Capture the cell that displays the provided text and extract its (X, Y) central coordinate. 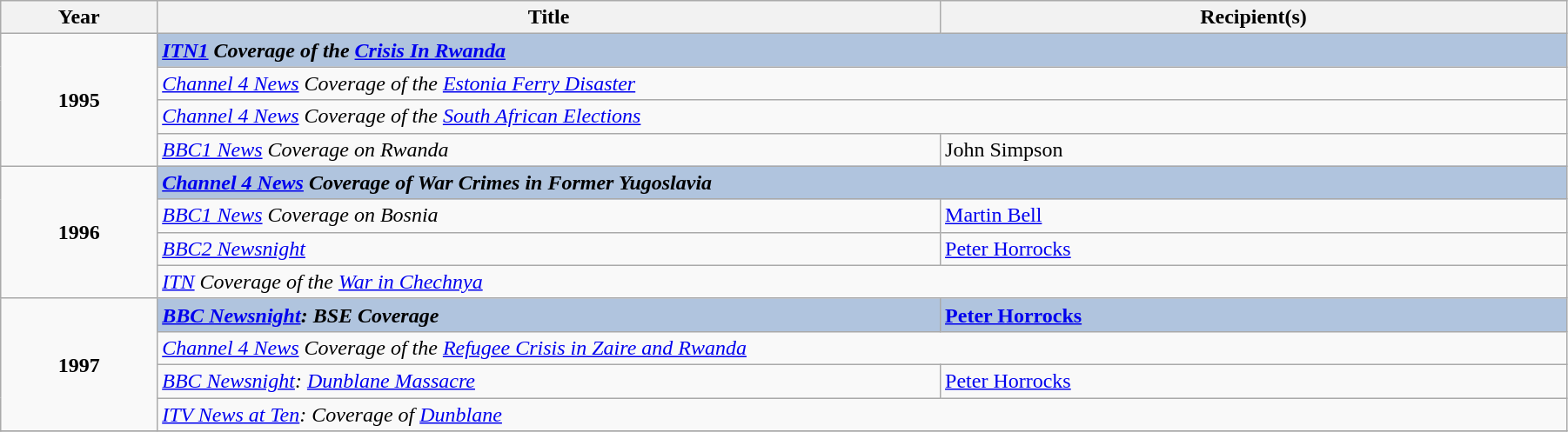
ITN Coverage of the War in Chechnya (862, 282)
Channel 4 News Coverage of the Refugee Crisis in Zaire and Rwanda (862, 348)
1995 (79, 100)
Title (549, 17)
BBC1 News Coverage on Rwanda (549, 150)
Channel 4 News Coverage of the South African Elections (862, 116)
Channel 4 News Coverage of the Estonia Ferry Disaster (862, 83)
1997 (79, 364)
Recipient(s) (1254, 17)
BBC Newsnight: BSE Coverage (549, 315)
BBC2 Newsnight (549, 249)
Martin Bell (1254, 216)
ITN1 Coverage of the Crisis In Rwanda (862, 50)
Year (79, 17)
BBC Newsnight: Dunblane Massacre (549, 381)
John Simpson (1254, 150)
1996 (79, 232)
Channel 4 News Coverage of War Crimes in Former Yugoslavia (862, 183)
BBC1 News Coverage on Bosnia (549, 216)
ITV News at Ten: Coverage of Dunblane (862, 415)
